Extract the [X, Y] coordinate from the center of the cell holding the provided text.  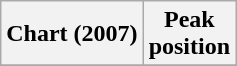
Chart (2007) [72, 34]
Peakposition [189, 34]
